From the cell containing the given text, extract its center point as (x, y) coordinate. 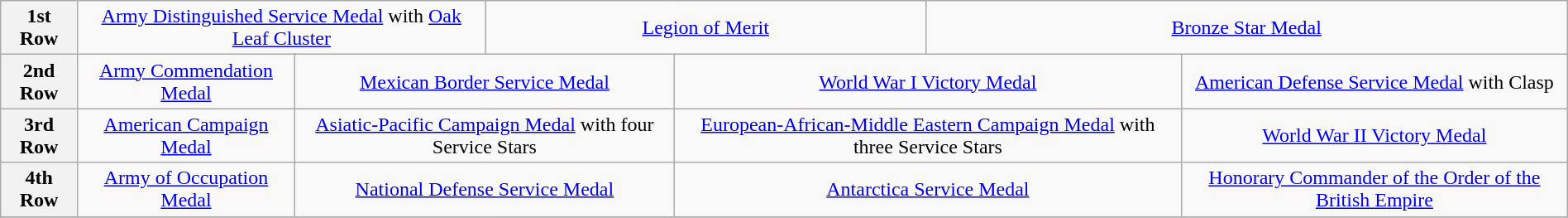
Mexican Border Service Medal (485, 81)
2nd Row (40, 81)
National Defense Service Medal (485, 189)
American Defense Service Medal with Clasp (1374, 81)
Army Commendation Medal (185, 81)
3rd Row (40, 136)
World War II Victory Medal (1374, 136)
1st Row (40, 28)
4th Row (40, 189)
Honorary Commander of the Order of the British Empire (1374, 189)
World War I Victory Medal (928, 81)
Bronze Star Medal (1246, 28)
Antarctica Service Medal (928, 189)
European-African-Middle Eastern Campaign Medal with three Service Stars (928, 136)
Asiatic-Pacific Campaign Medal with four Service Stars (485, 136)
American Campaign Medal (185, 136)
Army of Occupation Medal (185, 189)
Legion of Merit (705, 28)
Army Distinguished Service Medal with Oak Leaf Cluster (281, 28)
